Extract the [x, y] coordinate from the center of the cell holding the provided text.  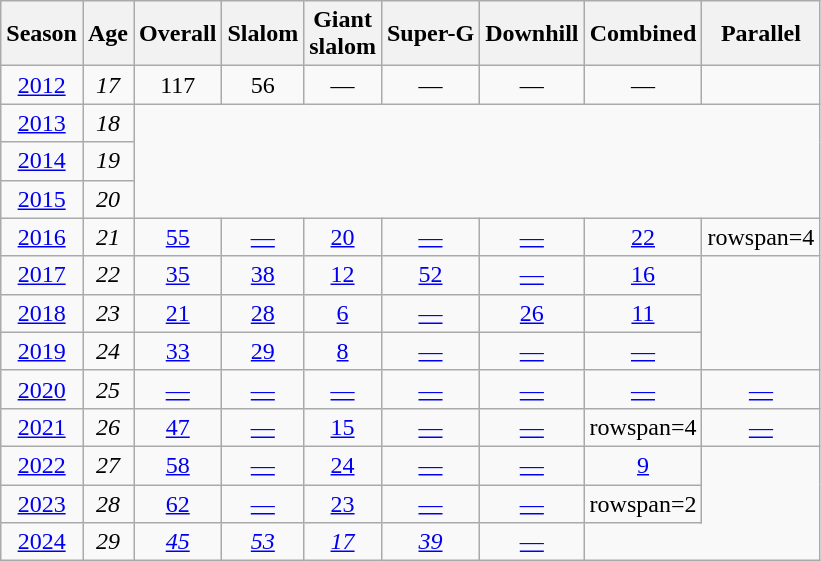
2015 [42, 199]
12 [343, 275]
Parallel [761, 34]
52 [430, 275]
6 [343, 313]
2024 [42, 542]
39 [430, 542]
19 [108, 161]
2012 [42, 85]
11 [643, 313]
Overall [178, 34]
53 [263, 542]
2020 [42, 389]
2019 [42, 351]
Downhill [532, 34]
56 [263, 85]
62 [178, 503]
rowspan=2 [643, 503]
18 [108, 123]
2018 [42, 313]
2013 [42, 123]
38 [263, 275]
16 [643, 275]
55 [178, 237]
2014 [42, 161]
2022 [42, 465]
9 [643, 465]
2017 [42, 275]
Season [42, 34]
25 [108, 389]
47 [178, 427]
33 [178, 351]
2016 [42, 237]
Slalom [263, 34]
Super-G [430, 34]
8 [343, 351]
2023 [42, 503]
58 [178, 465]
35 [178, 275]
15 [343, 427]
117 [178, 85]
Age [108, 34]
Giantslalom [343, 34]
2021 [42, 427]
Combined [643, 34]
45 [178, 542]
27 [108, 465]
